Search for the cell housing the specified text and yield its (X, Y) center coordinate. 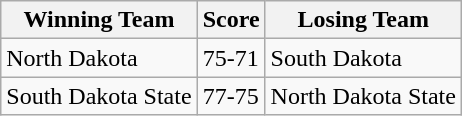
South Dakota State (99, 96)
75-71 (231, 58)
South Dakota (363, 58)
Score (231, 20)
77-75 (231, 96)
Losing Team (363, 20)
North Dakota (99, 58)
Winning Team (99, 20)
North Dakota State (363, 96)
